Return [x, y] of the center of cell containing provided text 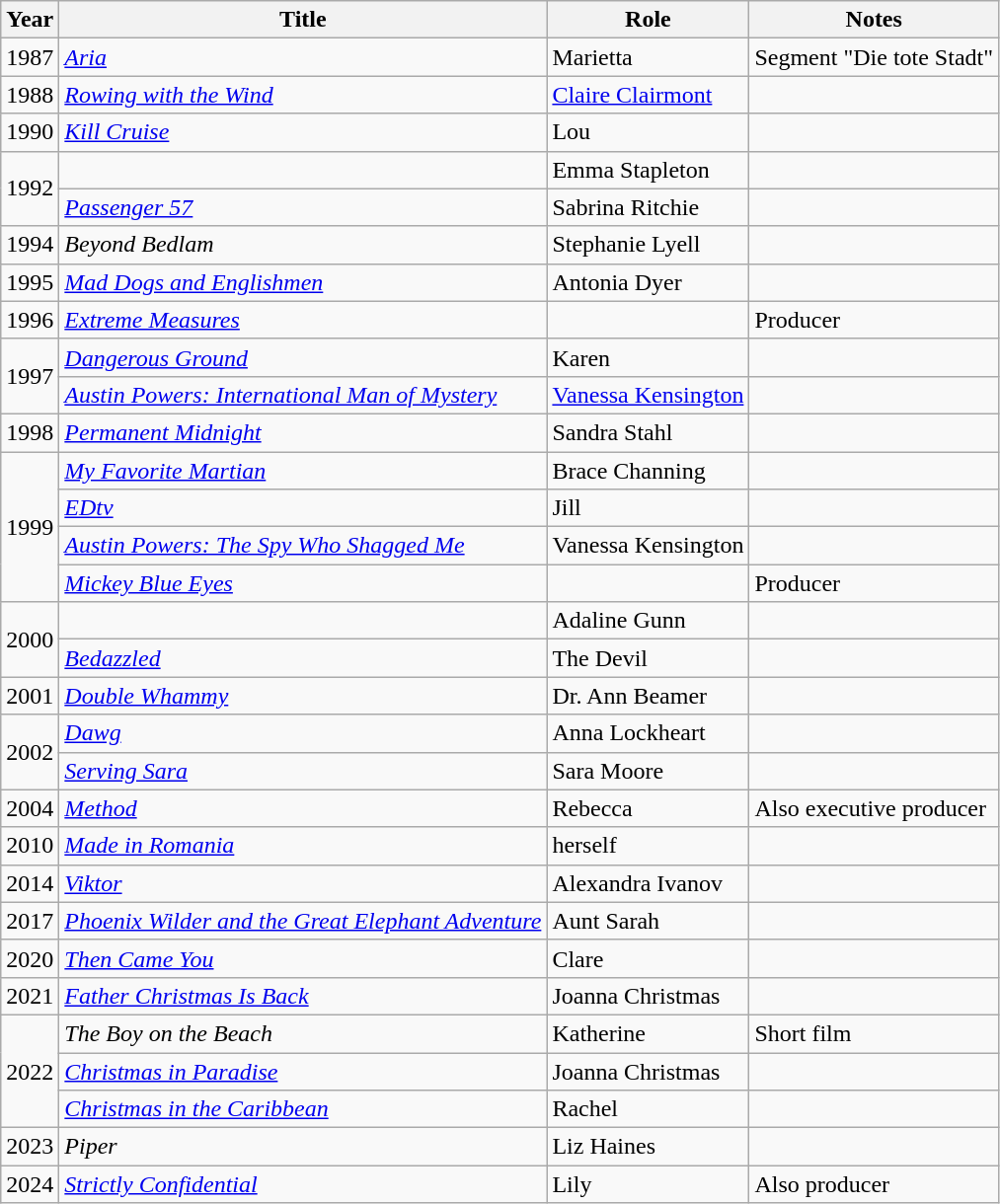
2002 [30, 752]
Bedazzled [303, 658]
Viktor [303, 883]
2021 [30, 996]
Extreme Measures [303, 320]
Clare [648, 958]
1998 [30, 432]
Double Whammy [303, 696]
1990 [30, 132]
Liz Haines [648, 1147]
Beyond Bedlam [303, 245]
Marietta [648, 57]
Made in Romania [303, 846]
Austin Powers: International Man of Mystery [303, 395]
Aunt Sarah [648, 921]
Brace Channing [648, 471]
My Favorite Martian [303, 471]
1988 [30, 95]
Mickey Blue Eyes [303, 583]
Claire Clairmont [648, 95]
Year [30, 20]
2017 [30, 921]
Jill [648, 508]
2020 [30, 958]
EDtv [303, 508]
Then Came You [303, 958]
Sabrina Ritchie [648, 207]
Piper [303, 1147]
1994 [30, 245]
Method [303, 808]
The Devil [648, 658]
Christmas in the Caribbean [303, 1109]
Notes [875, 20]
Lou [648, 132]
Serving Sara [303, 771]
2014 [30, 883]
1997 [30, 376]
Emma Stapleton [648, 170]
Dangerous Ground [303, 357]
Also executive producer [875, 808]
Alexandra Ivanov [648, 883]
Rowing with the Wind [303, 95]
Also producer [875, 1184]
Mad Dogs and Englishmen [303, 282]
2001 [30, 696]
2024 [30, 1184]
Segment "Die tote Stadt" [875, 57]
Aria [303, 57]
2022 [30, 1071]
Phoenix Wilder and the Great Elephant Adventure [303, 921]
Role [648, 20]
Dawg [303, 733]
Karen [648, 357]
1987 [30, 57]
Sara Moore [648, 771]
Antonia Dyer [648, 282]
Kill Cruise [303, 132]
Passenger 57 [303, 207]
Stephanie Lyell [648, 245]
1996 [30, 320]
Lily [648, 1184]
Sandra Stahl [648, 432]
Austin Powers: The Spy Who Shagged Me [303, 546]
1995 [30, 282]
2000 [30, 640]
Anna Lockheart [648, 733]
Permanent Midnight [303, 432]
Rachel [648, 1109]
2023 [30, 1147]
The Boy on the Beach [303, 1033]
2004 [30, 808]
Title [303, 20]
Katherine [648, 1033]
Strictly Confidential [303, 1184]
2010 [30, 846]
herself [648, 846]
Christmas in Paradise [303, 1071]
1992 [30, 188]
Father Christmas Is Back [303, 996]
Short film [875, 1033]
Dr. Ann Beamer [648, 696]
Rebecca [648, 808]
Adaline Gunn [648, 621]
1999 [30, 527]
